From the cell containing the given text, extract its center point as [X, Y] coordinate. 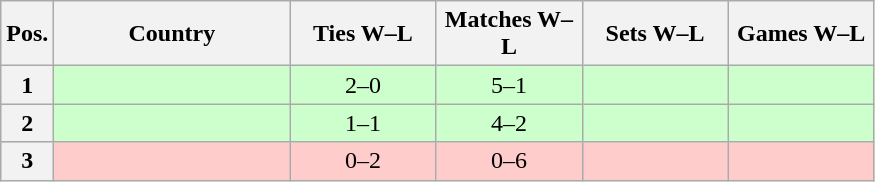
Games W–L [801, 34]
3 [28, 161]
4–2 [509, 123]
2 [28, 123]
1 [28, 85]
1–1 [363, 123]
Sets W–L [655, 34]
Country [172, 34]
5–1 [509, 85]
0–6 [509, 161]
Matches W–L [509, 34]
Pos. [28, 34]
2–0 [363, 85]
Ties W–L [363, 34]
0–2 [363, 161]
